Return (x, y) of the center of cell containing provided text 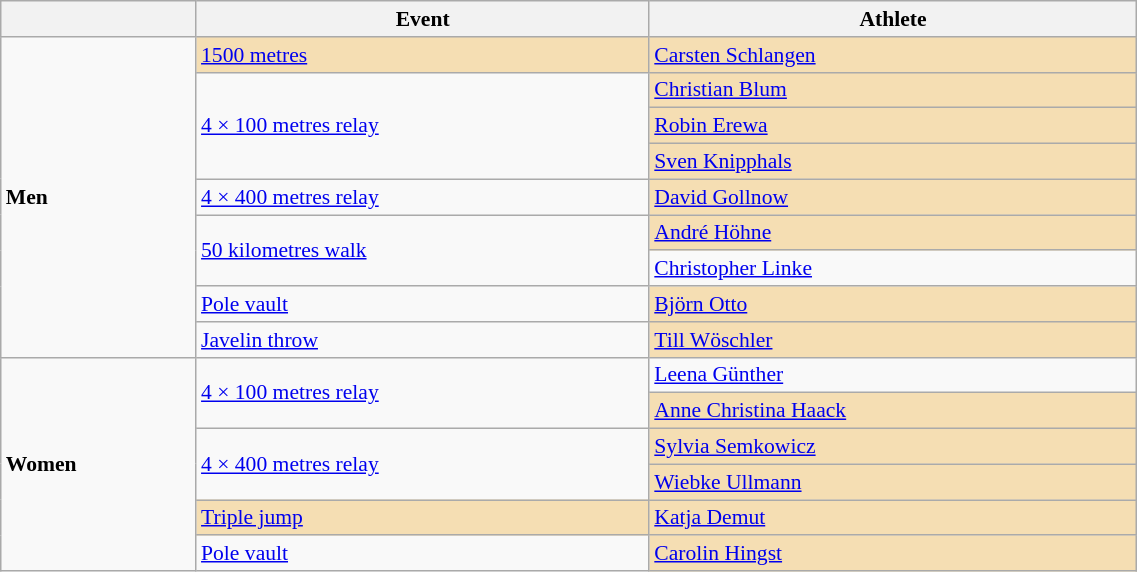
Women (98, 464)
Men (98, 198)
Wiebke Ullmann (893, 482)
Sven Knipphals (893, 162)
Anne Christina Haack (893, 411)
Carolin Hingst (893, 554)
Athlete (893, 19)
Robin Erewa (893, 126)
Triple jump (422, 518)
Christian Blum (893, 90)
Katja Demut (893, 518)
André Höhne (893, 233)
Till Wöschler (893, 340)
Carsten Schlangen (893, 55)
Event (422, 19)
Sylvia Semkowicz (893, 447)
Leena Günther (893, 375)
Björn Otto (893, 304)
Christopher Linke (893, 269)
Javelin throw (422, 340)
David Gollnow (893, 197)
50 kilometres walk (422, 250)
1500 metres (422, 55)
